Detect which cell encompasses the target text, then output its [X, Y] center coordinate. 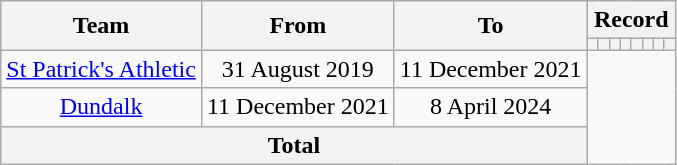
Team [102, 26]
From [298, 26]
31 August 2019 [298, 69]
Total [294, 145]
Dundalk [102, 107]
Record [631, 20]
St Patrick's Athletic [102, 69]
To [490, 26]
8 April 2024 [490, 107]
